Provide the (X, Y) coordinate of the cell's center where the given text is located.  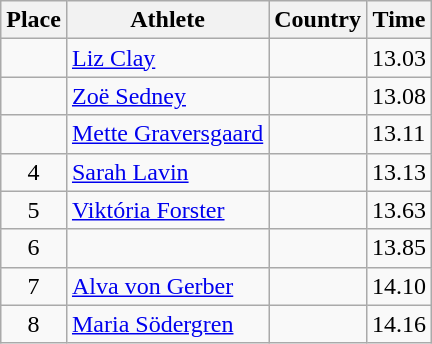
4 (34, 172)
13.03 (398, 58)
Maria Södergren (167, 324)
13.11 (398, 134)
Sarah Lavin (167, 172)
Time (398, 20)
Liz Clay (167, 58)
6 (34, 248)
Country (318, 20)
13.85 (398, 248)
14.10 (398, 286)
14.16 (398, 324)
8 (34, 324)
Viktória Forster (167, 210)
13.63 (398, 210)
7 (34, 286)
13.08 (398, 96)
Zoë Sedney (167, 96)
13.13 (398, 172)
Alva von Gerber (167, 286)
5 (34, 210)
Mette Graversgaard (167, 134)
Athlete (167, 20)
Place (34, 20)
